Return the (x, y) coordinate for the center point of the cell that contains the specified text.  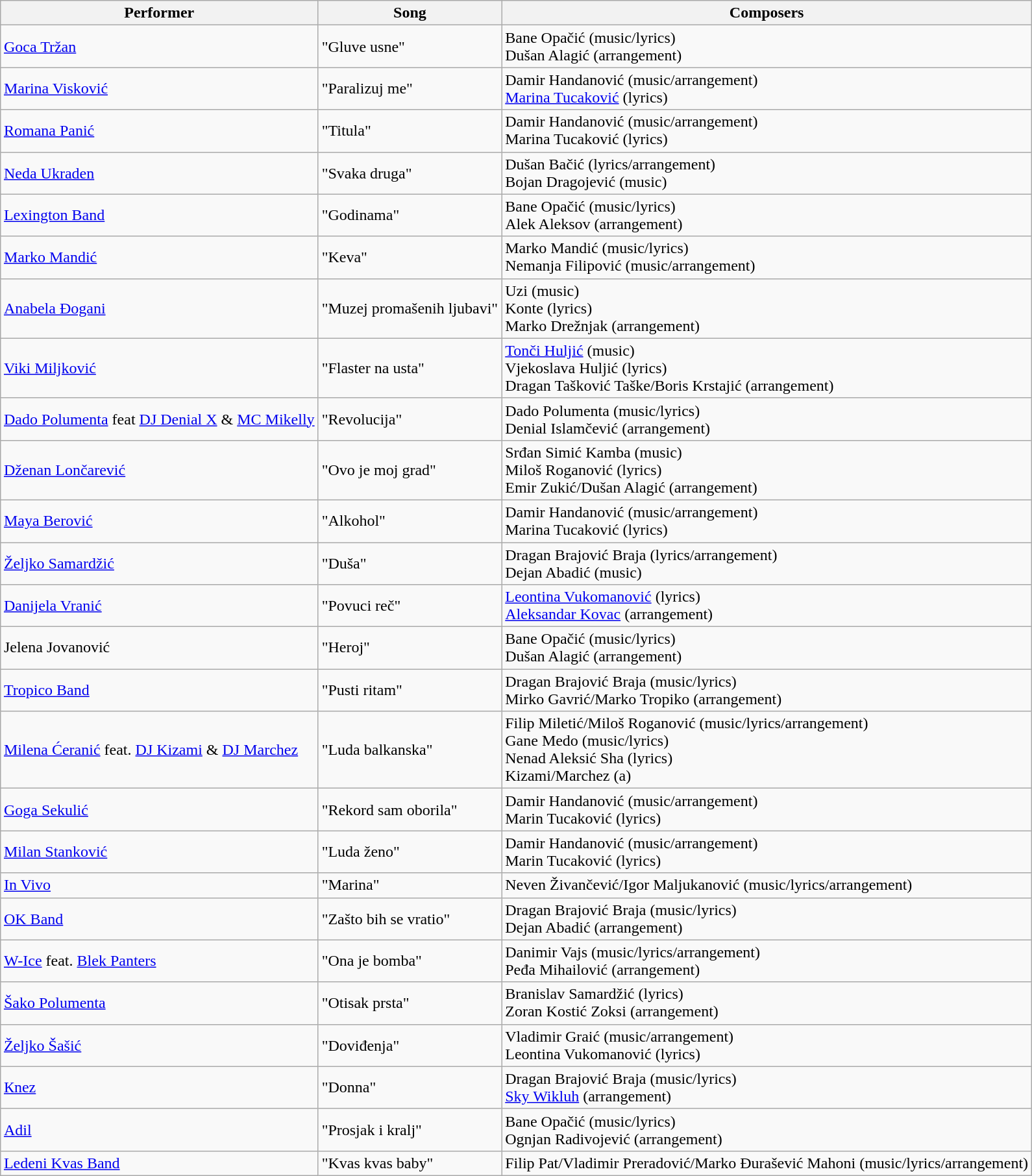
Tonči Huljić (music) Vjekoslava Huljić (lyrics) Dragan Tašković Taške/Boris Krstajić (arrangement) (767, 368)
"Godinama" (410, 215)
Кnez (159, 1088)
In Vivo (159, 885)
Srđan Simić Kamba (music) Miloš Roganović (lyrics) Emir Zukić/Dušan Alagić (arrangement) (767, 470)
Leontina Vukomanović (lyrics) Aleksandar Kovac (arrangement) (767, 606)
"Оna je bomba" (410, 961)
Anabela Đogani (159, 308)
"Ovo je moj grad" (410, 470)
"Donna" (410, 1088)
Šako Polumenta (159, 1003)
Dado Polumenta feat DJ Denial X & MC Mikelly (159, 419)
Milena Ćeranić feat. DJ Kizami & DJ Marchez (159, 750)
Tropico Band (159, 691)
Romana Panić (159, 131)
Milan Stanković (159, 851)
Dragan Brajović Braja (music/lyrics) Dejan Abadić (arrangement) (767, 919)
Composers (767, 13)
Maya Berović (159, 521)
Dušan Bačić (lyrics/arrangement) Bojan Dragojević (music) (767, 173)
"Heroj" (410, 648)
Danimir Vajs (music/lyrics/arrangement) Peđa Mihailović (arrangement) (767, 961)
Uzi (music) Konte (lyrics) Marko Drežnjak (arrangement) (767, 308)
"Paralizuj me" (410, 88)
Marko Mandić (159, 257)
Marko Mandić (music/lyrics) Nemanja Filipović (music/arrangement) (767, 257)
"Keva" (410, 257)
"Marina" (410, 885)
"Zašto bih se vratio" (410, 919)
Song (410, 13)
Goca Tržan (159, 47)
Goga Sekulić (159, 810)
"Pusti ritam" (410, 691)
"Gluve usne" (410, 47)
Željko Samardžić (159, 563)
"Svaka druga" (410, 173)
Bane Opačić (music/lyrics) Ognjan Radivojević (arrangement) (767, 1129)
Filip Miletić/Miloš Roganović (music/lyrics/arrangement) Gane Medo (music/lyrics) Nenad Aleksić Sha (lyrics) Kizami/Marchez (а) (767, 750)
Neda Ukraden (159, 173)
Viki Miljković (159, 368)
Filip Pat/Vladimir Preradović/Marko Đurašević Mahoni (music/lyrics/arrangement) (767, 1163)
"Prosjak i kralj" (410, 1129)
"Rekord sam oborila" (410, 810)
"Povuci reč" (410, 606)
"Muzej promašenih ljubavi" (410, 308)
Performer (159, 13)
"Revolucija" (410, 419)
W-Ice feat. Blek Panters (159, 961)
"Flaster na usta" (410, 368)
Ledeni Kvas Band (159, 1163)
"Kvas kvas baby" (410, 1163)
"Luda ženo" (410, 851)
OK Band (159, 919)
"Duša" (410, 563)
Željko Šašić (159, 1045)
Danijela Vranić (159, 606)
"Titula" (410, 131)
Dragan Brajović Braja (music/lyrics) Mirko Gavrić/Marko Tropiko (arrangement) (767, 691)
Dragan Brajović Braja (lyrics/arrangement) Dejan Abadić (music) (767, 563)
Neven Živančević/Igor Maljukanović (music/lyrics/arrangement) (767, 885)
Vladimir Graić (music/arrangement) Leontina Vukomanović (lyrics) (767, 1045)
"Alkohol" (410, 521)
Branislav Samardžić (lyrics) Zoran Kostić Zoksi (arrangement) (767, 1003)
Dragan Brajović Braja (music/lyrics) Sky Wikluh (arrangement) (767, 1088)
Dženan Lončarević (159, 470)
Marina Visković (159, 88)
Jelena Jovanović (159, 648)
"Doviđenja" (410, 1045)
Dado Polumenta (music/lyrics) Denial Islamčević (arrangement) (767, 419)
Bane Opačić (music/lyrics) Alek Aleksov (arrangement) (767, 215)
Lexington Band (159, 215)
"Luda balkanska" (410, 750)
"Otisak prsta" (410, 1003)
Adil (159, 1129)
